Scan for the cell matching the given text and deliver its [X, Y] coordinate at center. 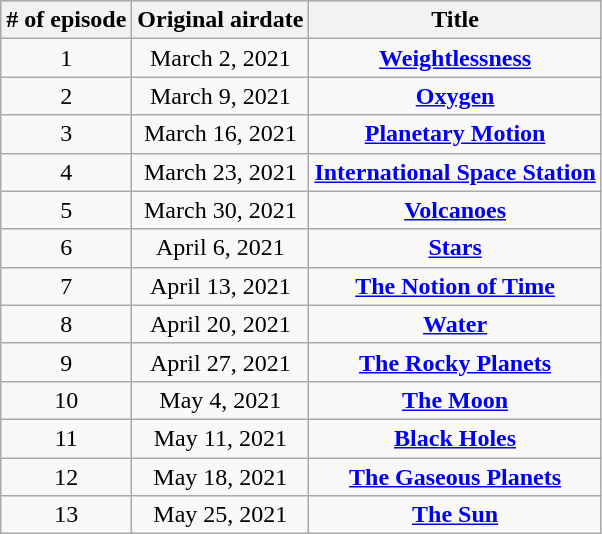
May 4, 2021 [220, 400]
8 [66, 324]
May 25, 2021 [220, 515]
11 [66, 438]
10 [66, 400]
7 [66, 286]
The Gaseous Planets [455, 477]
April 13, 2021 [220, 286]
April 6, 2021 [220, 248]
3 [66, 134]
Title [455, 20]
Planetary Motion [455, 134]
The Sun [455, 515]
2 [66, 96]
Water [455, 324]
13 [66, 515]
March 2, 2021 [220, 58]
March 16, 2021 [220, 134]
1 [66, 58]
The Notion of Time [455, 286]
6 [66, 248]
The Moon [455, 400]
Stars [455, 248]
# of episode [66, 20]
Original airdate [220, 20]
March 9, 2021 [220, 96]
March 23, 2021 [220, 172]
Volcanoes [455, 210]
April 27, 2021 [220, 362]
International Space Station [455, 172]
9 [66, 362]
April 20, 2021 [220, 324]
March 30, 2021 [220, 210]
Oxygen [455, 96]
4 [66, 172]
May 11, 2021 [220, 438]
12 [66, 477]
5 [66, 210]
The Rocky Planets [455, 362]
Weightlessness [455, 58]
Black Holes [455, 438]
May 18, 2021 [220, 477]
